Find where the given text appears and provide that cell's center as (X, Y) coordinate. 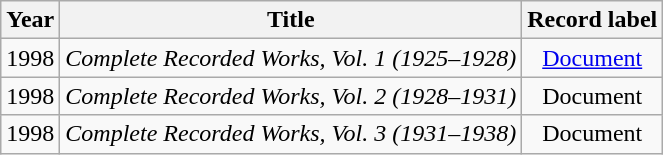
Year (30, 20)
Complete Recorded Works, Vol. 3 (1931–1938) (291, 134)
Complete Recorded Works, Vol. 2 (1928–1931) (291, 96)
Complete Recorded Works, Vol. 1 (1925–1928) (291, 58)
Record label (592, 20)
Title (291, 20)
